Search for the cell housing the specified text and yield its [X, Y] center coordinate. 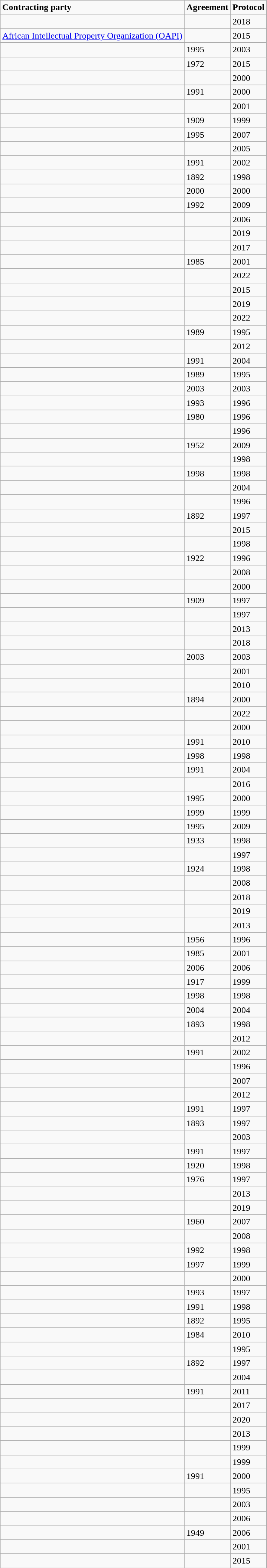
1960 [208, 1222]
2016 [248, 784]
Protocol [248, 7]
1980 [208, 417]
African Intellectual Property Organization (OAPI) [92, 36]
1933 [208, 840]
1894 [208, 699]
1984 [208, 1335]
1976 [208, 1180]
Agreement [208, 7]
1949 [208, 1533]
2011 [248, 1391]
2005 [248, 148]
1972 [208, 64]
Contracting party [92, 7]
1922 [208, 558]
1952 [208, 445]
1956 [208, 939]
1920 [208, 1165]
1917 [208, 982]
1924 [208, 869]
2020 [248, 1420]
